Locate the cell with the specified text and output its (X, Y) center coordinate. 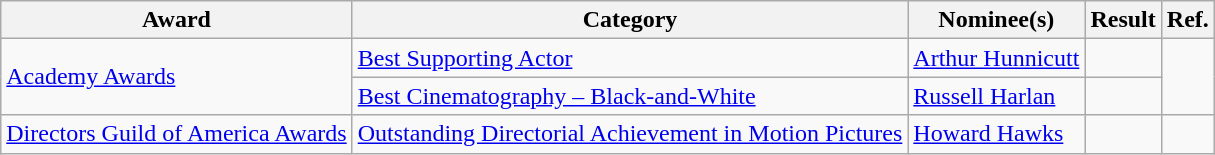
Russell Harlan (996, 96)
Directors Guild of America Awards (176, 134)
Academy Awards (176, 77)
Outstanding Directorial Achievement in Motion Pictures (630, 134)
Nominee(s) (996, 20)
Award (176, 20)
Best Cinematography – Black-and-White (630, 96)
Category (630, 20)
Arthur Hunnicutt (996, 58)
Ref. (1188, 20)
Howard Hawks (996, 134)
Best Supporting Actor (630, 58)
Result (1123, 20)
